Return the [X, Y] coordinate for the center point of the cell that contains the specified text.  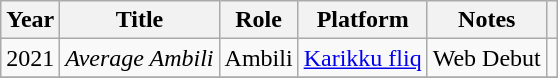
2021 [30, 58]
Title [140, 20]
Web Debut [486, 58]
Ambili [258, 58]
Notes [486, 20]
Platform [362, 20]
Year [30, 20]
Average Ambili [140, 58]
Role [258, 20]
Karikku fliq [362, 58]
